Pinpoint the cell where the given text exists, returning its (X, Y) midpoint coordinate. 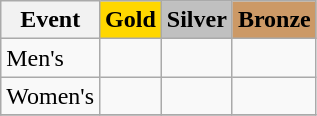
Men's (50, 58)
Event (50, 20)
Silver (196, 20)
Women's (50, 96)
Gold (131, 20)
Bronze (274, 20)
